Determine the [x, y] coordinate at the center of the cell enclosing the given text.  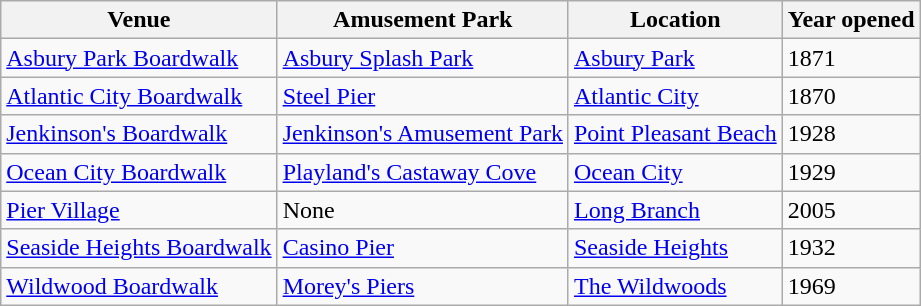
Asbury Splash Park [422, 58]
Ocean City [675, 172]
1928 [851, 134]
1871 [851, 58]
Jenkinson's Boardwalk [139, 134]
1969 [851, 286]
2005 [851, 210]
1929 [851, 172]
Point Pleasant Beach [675, 134]
Casino Pier [422, 248]
Seaside Heights [675, 248]
1932 [851, 248]
Seaside Heights Boardwalk [139, 248]
Pier Village [139, 210]
Ocean City Boardwalk [139, 172]
The Wildwoods [675, 286]
Jenkinson's Amusement Park [422, 134]
Year opened [851, 20]
Asbury Park Boardwalk [139, 58]
Long Branch [675, 210]
Steel Pier [422, 96]
Venue [139, 20]
Playland's Castaway Cove [422, 172]
Atlantic City [675, 96]
None [422, 210]
Location [675, 20]
Amusement Park [422, 20]
1870 [851, 96]
Morey's Piers [422, 286]
Atlantic City Boardwalk [139, 96]
Asbury Park [675, 58]
Wildwood Boardwalk [139, 286]
